Pinpoint the cell where the given text exists, returning its (x, y) midpoint coordinate. 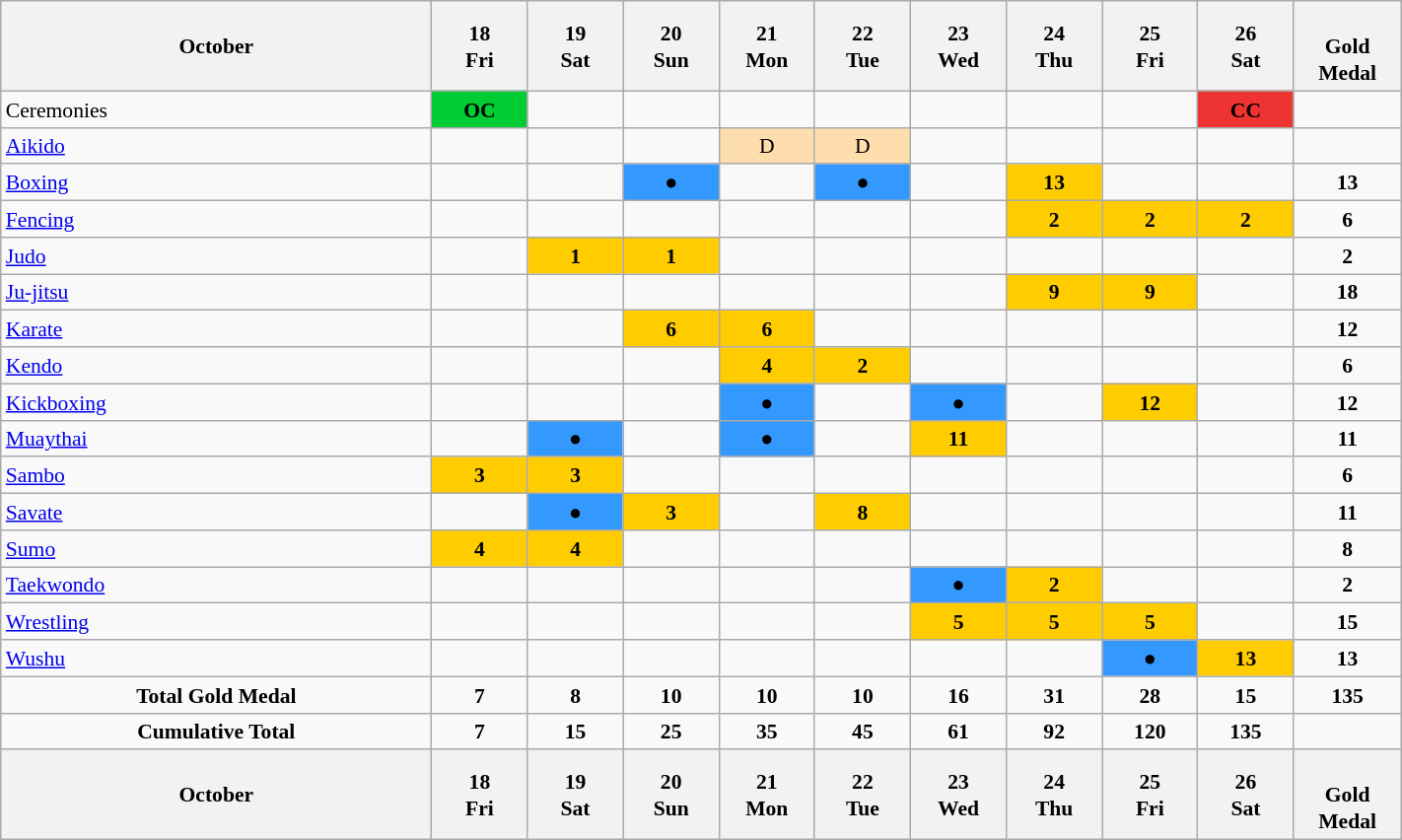
Judo (217, 254)
Wushu (217, 659)
Total Gold Medal (217, 694)
Ju-jitsu (217, 292)
61 (958, 732)
Wrestling (217, 621)
28 (1150, 694)
Savate (217, 511)
Boxing (217, 181)
Cumulative Total (217, 732)
92 (1055, 732)
Sambo (217, 475)
31 (1055, 694)
OC (479, 108)
45 (862, 732)
120 (1150, 732)
Fencing (217, 219)
Kickboxing (217, 402)
CC (1246, 108)
Aikido (217, 146)
Muaythai (217, 438)
Karate (217, 329)
Kendo (217, 365)
35 (767, 732)
25 (670, 732)
18 (1347, 292)
Ceremonies (217, 108)
Taekwondo (217, 584)
Sumo (217, 548)
16 (958, 694)
